Determine the (X, Y) coordinate at the center of the cell enclosing the given text.  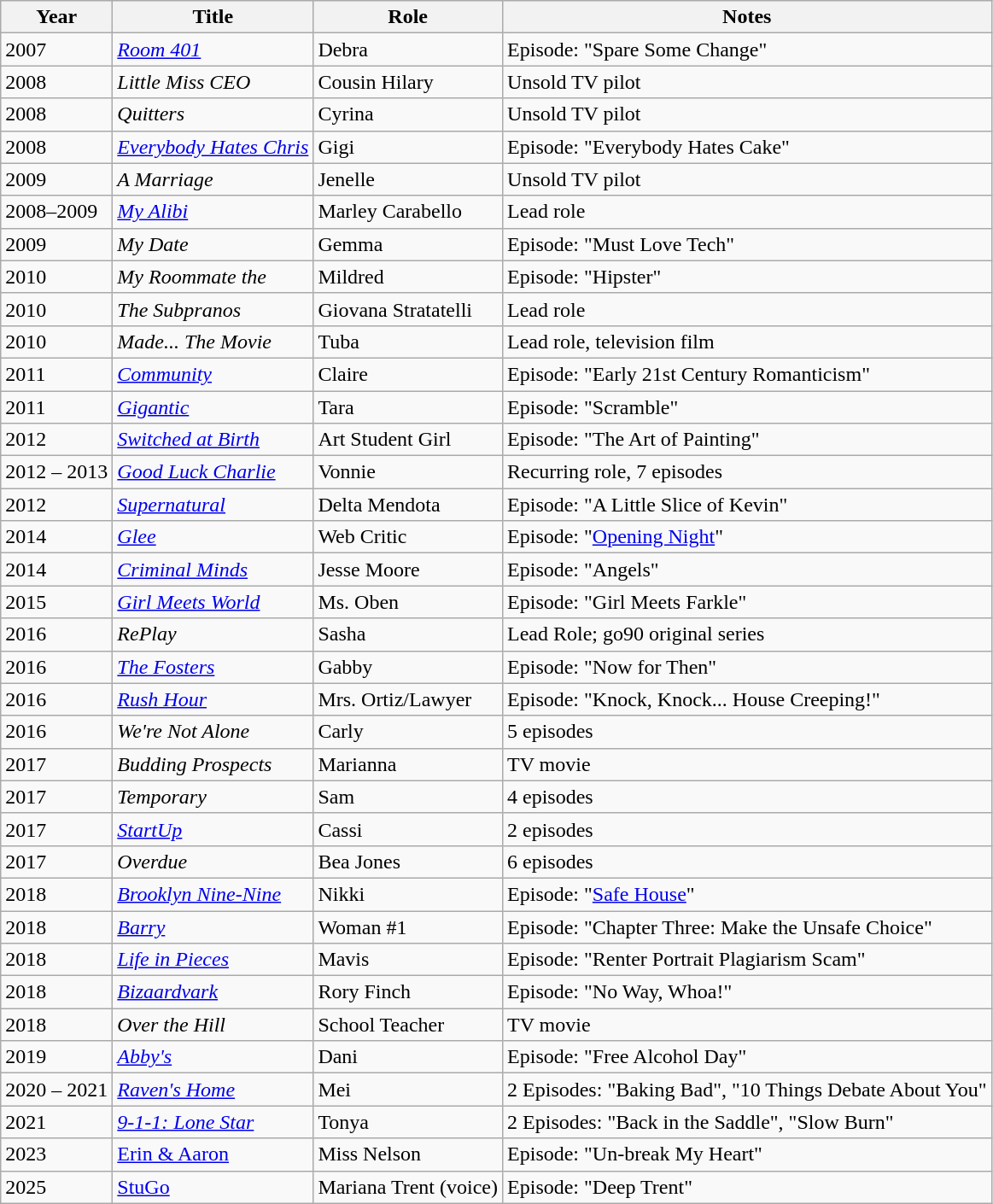
Sasha (408, 634)
9-1-1: Lone Star (213, 1122)
Episode: "Spare Some Change" (747, 50)
Mildred (408, 277)
Gabby (408, 667)
Jesse Moore (408, 570)
Bizaardvark (213, 992)
Delta Mendota (408, 505)
My Alibi (213, 212)
Carly (408, 732)
Tuba (408, 342)
Bea Jones (408, 862)
Episode: "Un-break My Heart" (747, 1154)
2012 – 2013 (56, 472)
Tara (408, 407)
Life in Pieces (213, 960)
Episode: "Scramble" (747, 407)
School Teacher (408, 1025)
Woman #1 (408, 926)
Gemma (408, 244)
Rory Finch (408, 992)
Mavis (408, 960)
Ms. Oben (408, 602)
4 episodes (747, 797)
2020 – 2021 (56, 1090)
2 Episodes: "Back in the Saddle", "Slow Burn" (747, 1122)
Miss Nelson (408, 1154)
6 episodes (747, 862)
We're Not Alone (213, 732)
2 episodes (747, 829)
Everybody Hates Chris (213, 147)
Barry (213, 926)
Marianna (408, 764)
Episode: "Now for Then" (747, 667)
Sam (408, 797)
Art Student Girl (408, 440)
Good Luck Charlie (213, 472)
Episode: "The Art of Painting" (747, 440)
Debra (408, 50)
Vonnie (408, 472)
Little Miss CEO (213, 82)
Criminal Minds (213, 570)
Episode: "Angels" (747, 570)
2007 (56, 50)
StuGo (213, 1187)
Community (213, 374)
Giovana Stratatelli (408, 309)
2008–2009 (56, 212)
Mei (408, 1090)
Episode: "Early 21st Century Romanticism" (747, 374)
Made... The Movie (213, 342)
2015 (56, 602)
Jenelle (408, 179)
Title (213, 17)
Mariana Trent (voice) (408, 1187)
Brooklyn Nine-Nine (213, 894)
My Date (213, 244)
Episode: "Everybody Hates Cake" (747, 147)
Episode: "Must Love Tech" (747, 244)
Episode: "Hipster" (747, 277)
Budding Prospects (213, 764)
Rush Hour (213, 699)
Room 401 (213, 50)
Mrs. Ortiz/Lawyer (408, 699)
Erin & Aaron (213, 1154)
Episode: "No Way, Whoa!" (747, 992)
The Subpranos (213, 309)
Over the Hill (213, 1025)
Quitters (213, 114)
Gigantic (213, 407)
Tonya (408, 1122)
Marley Carabello (408, 212)
Episode: "Opening Night" (747, 537)
2025 (56, 1187)
Cousin Hilary (408, 82)
Raven's Home (213, 1090)
My Roommate the (213, 277)
Cyrina (408, 114)
Girl Meets World (213, 602)
Web Critic (408, 537)
Supernatural (213, 505)
Episode: "Renter Portrait Plagiarism Scam" (747, 960)
Dani (408, 1057)
Notes (747, 17)
Lead Role; go90 original series (747, 634)
Episode: "Girl Meets Farkle" (747, 602)
Episode: "Safe House" (747, 894)
Nikki (408, 894)
Abby's (213, 1057)
5 episodes (747, 732)
Temporary (213, 797)
2 Episodes: "Baking Bad", "10 Things Debate About You" (747, 1090)
2019 (56, 1057)
Episode: "Free Alcohol Day" (747, 1057)
Role (408, 17)
A Marriage (213, 179)
Year (56, 17)
Overdue (213, 862)
Episode: "Knock, Knock... House Creeping!" (747, 699)
Cassi (408, 829)
2023 (56, 1154)
The Fosters (213, 667)
Claire (408, 374)
Episode: "Deep Trent" (747, 1187)
Recurring role, 7 episodes (747, 472)
Glee (213, 537)
2021 (56, 1122)
Gigi (408, 147)
Episode: "A Little Slice of Kevin" (747, 505)
RePlay (213, 634)
Lead role, television film (747, 342)
Episode: "Chapter Three: Make the Unsafe Choice" (747, 926)
StartUp (213, 829)
Switched at Birth (213, 440)
